Locate the cell with the specified text and output its (X, Y) center coordinate. 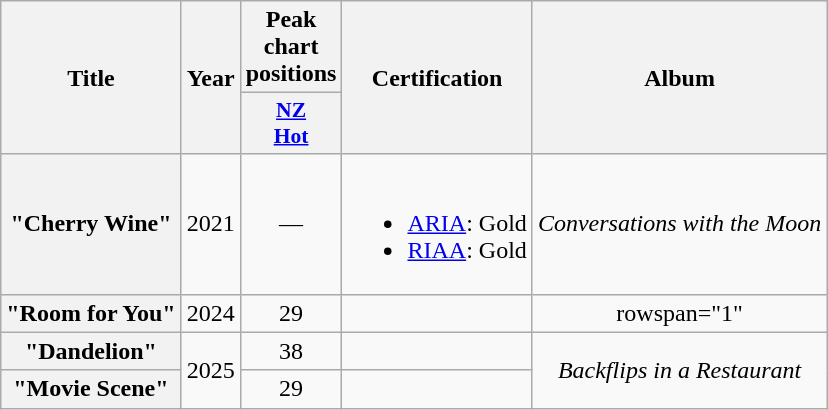
Conversations with the Moon (679, 224)
38 (291, 351)
"Room for You" (91, 313)
Album (679, 78)
Peak chart positions (291, 47)
Certification (437, 78)
"Cherry Wine" (91, 224)
Title (91, 78)
2021 (210, 224)
— (291, 224)
Backflips in a Restaurant (679, 370)
2025 (210, 370)
"Dandelion" (91, 351)
rowspan="1" (679, 313)
"Movie Scene" (91, 389)
2024 (210, 313)
ARIA: GoldRIAA: Gold (437, 224)
Year (210, 78)
NZHot (291, 124)
